Output the (x, y) coordinate of the center of the cell containing the given text.  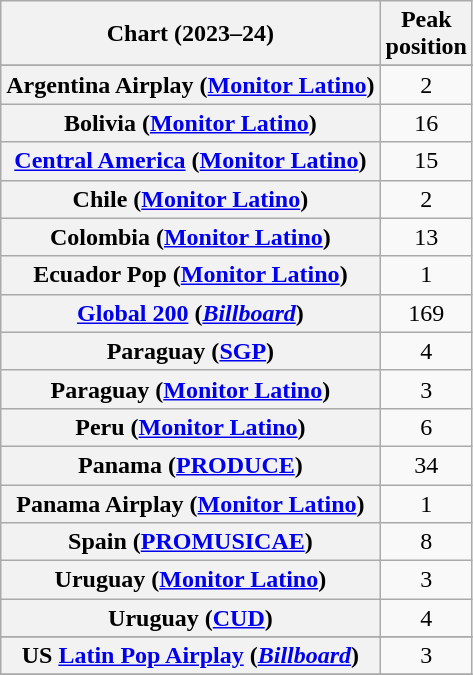
Argentina Airplay (Monitor Latino) (190, 85)
6 (426, 427)
Ecuador Pop (Monitor Latino) (190, 275)
Colombia (Monitor Latino) (190, 237)
Paraguay (SGP) (190, 351)
16 (426, 123)
34 (426, 465)
Paraguay (Monitor Latino) (190, 389)
8 (426, 542)
Spain (PROMUSICAE) (190, 542)
Uruguay (CUD) (190, 618)
169 (426, 313)
Bolivia (Monitor Latino) (190, 123)
Central America (Monitor Latino) (190, 161)
Chile (Monitor Latino) (190, 199)
15 (426, 161)
Chart (2023–24) (190, 34)
Global 200 (Billboard) (190, 313)
13 (426, 237)
Peru (Monitor Latino) (190, 427)
Peakposition (426, 34)
Uruguay (Monitor Latino) (190, 580)
Panama Airplay (Monitor Latino) (190, 503)
US Latin Pop Airplay (Billboard) (190, 656)
Panama (PRODUCE) (190, 465)
